For the text-containing cell, return its midpoint in [x, y] coordinate format. 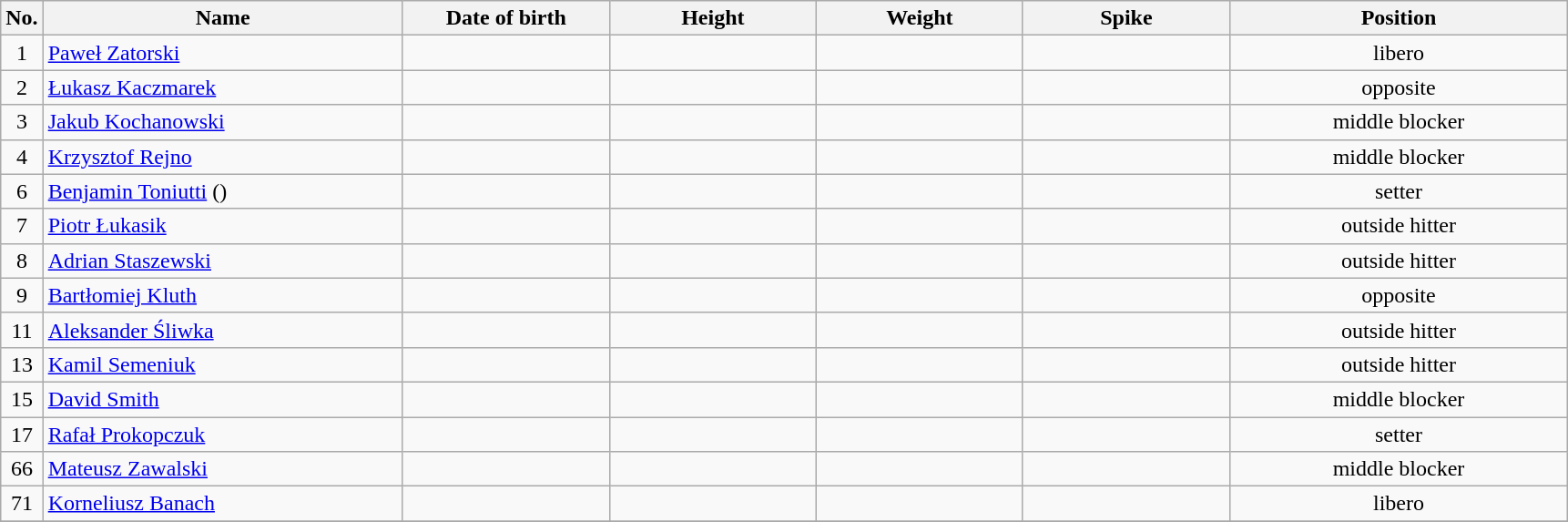
7 [22, 226]
Position [1399, 18]
Piotr Łukasik [222, 226]
Adrian Staszewski [222, 261]
Korneliusz Banach [222, 504]
Łukasz Kaczmarek [222, 87]
No. [22, 18]
66 [22, 469]
Krzysztof Rejno [222, 157]
9 [22, 295]
David Smith [222, 399]
Name [222, 18]
71 [22, 504]
Height [712, 18]
15 [22, 399]
Spike [1125, 18]
Rafał Prokopczuk [222, 435]
Jakub Kochanowski [222, 122]
17 [22, 435]
Mateusz Zawalski [222, 469]
Date of birth [506, 18]
13 [22, 364]
11 [22, 330]
Bartłomiej Kluth [222, 295]
Kamil Semeniuk [222, 364]
4 [22, 157]
3 [22, 122]
Aleksander Śliwka [222, 330]
1 [22, 53]
Paweł Zatorski [222, 53]
6 [22, 191]
Benjamin Toniutti () [222, 191]
2 [22, 87]
Weight [920, 18]
8 [22, 261]
